From the cell containing the given text, extract its center point as [x, y] coordinate. 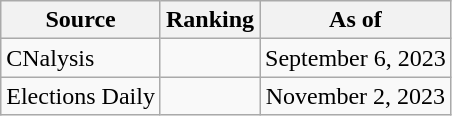
Source [81, 20]
Ranking [210, 20]
September 6, 2023 [356, 58]
CNalysis [81, 58]
Elections Daily [81, 96]
As of [356, 20]
November 2, 2023 [356, 96]
